Search for the cell housing the specified text and yield its (X, Y) center coordinate. 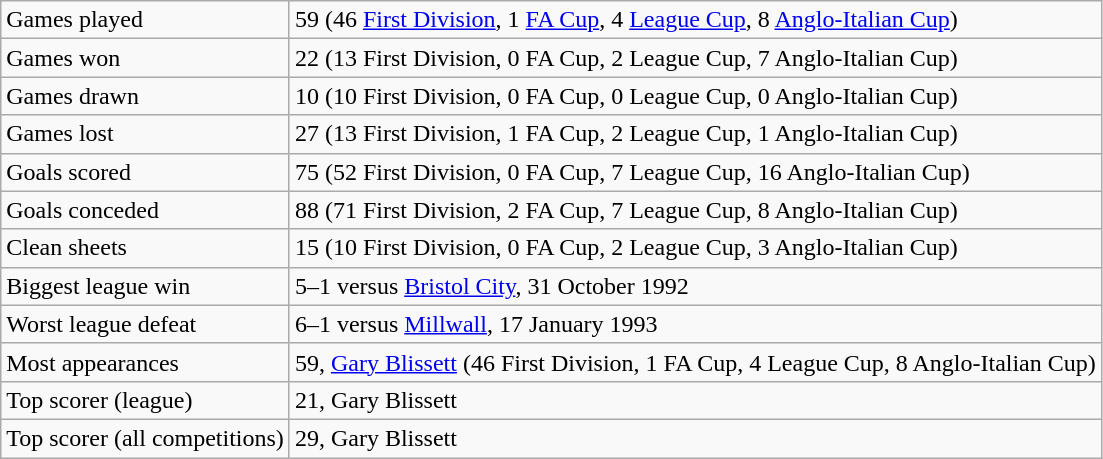
88 (71 First Division, 2 FA Cup, 7 League Cup, 8 Anglo-Italian Cup) (695, 210)
15 (10 First Division, 0 FA Cup, 2 League Cup, 3 Anglo-Italian Cup) (695, 248)
22 (13 First Division, 0 FA Cup, 2 League Cup, 7 Anglo-Italian Cup) (695, 58)
Clean sheets (146, 248)
5–1 versus Bristol City, 31 October 1992 (695, 286)
27 (13 First Division, 1 FA Cup, 2 League Cup, 1 Anglo-Italian Cup) (695, 134)
Games lost (146, 134)
Top scorer (league) (146, 400)
59 (46 First Division, 1 FA Cup, 4 League Cup, 8 Anglo-Italian Cup) (695, 20)
10 (10 First Division, 0 FA Cup, 0 League Cup, 0 Anglo-Italian Cup) (695, 96)
21, Gary Blissett (695, 400)
Games drawn (146, 96)
Games won (146, 58)
Top scorer (all competitions) (146, 438)
59, Gary Blissett (46 First Division, 1 FA Cup, 4 League Cup, 8 Anglo-Italian Cup) (695, 362)
Biggest league win (146, 286)
75 (52 First Division, 0 FA Cup, 7 League Cup, 16 Anglo-Italian Cup) (695, 172)
Most appearances (146, 362)
Worst league defeat (146, 324)
Goals scored (146, 172)
Goals conceded (146, 210)
Games played (146, 20)
29, Gary Blissett (695, 438)
6–1 versus Millwall, 17 January 1993 (695, 324)
